Pinpoint the cell where the given text exists, returning its (X, Y) midpoint coordinate. 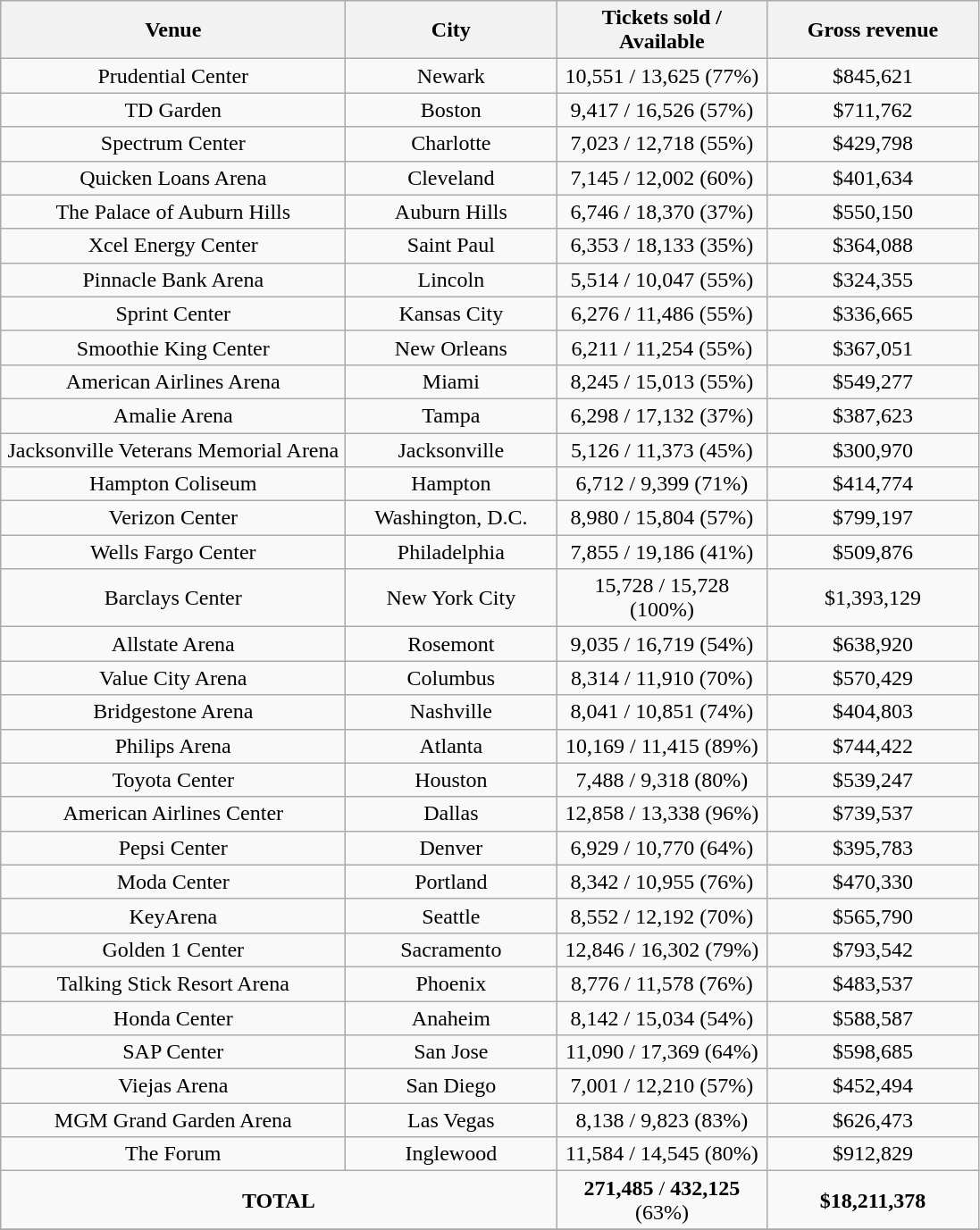
8,142 / 15,034 (54%) (662, 1017)
$565,790 (873, 916)
Columbus (451, 678)
$1,393,129 (873, 598)
Tickets sold / Available (662, 30)
Gross revenue (873, 30)
Kansas City (451, 314)
Jacksonville (451, 449)
10,169 / 11,415 (89%) (662, 746)
Prudential Center (173, 76)
Atlanta (451, 746)
Denver (451, 848)
Washington, D.C. (451, 518)
$588,587 (873, 1017)
Miami (451, 381)
New Orleans (451, 347)
Tampa (451, 415)
Bridgestone Arena (173, 712)
6,211 / 11,254 (55%) (662, 347)
$364,088 (873, 246)
$18,211,378 (873, 1201)
Quicken Loans Arena (173, 178)
$626,473 (873, 1120)
Venue (173, 30)
Honda Center (173, 1017)
Phoenix (451, 983)
8,342 / 10,955 (76%) (662, 882)
Hampton Coliseum (173, 484)
10,551 / 13,625 (77%) (662, 76)
Pepsi Center (173, 848)
$404,803 (873, 712)
9,035 / 16,719 (54%) (662, 644)
$324,355 (873, 280)
$550,150 (873, 212)
Rosemont (451, 644)
The Forum (173, 1154)
$395,783 (873, 848)
$570,429 (873, 678)
Viejas Arena (173, 1086)
8,314 / 11,910 (70%) (662, 678)
$739,537 (873, 814)
$845,621 (873, 76)
Sprint Center (173, 314)
8,980 / 15,804 (57%) (662, 518)
7,488 / 9,318 (80%) (662, 780)
City (451, 30)
6,746 / 18,370 (37%) (662, 212)
KeyArena (173, 916)
9,417 / 16,526 (57%) (662, 110)
$598,685 (873, 1052)
Hampton (451, 484)
Toyota Center (173, 780)
5,126 / 11,373 (45%) (662, 449)
7,023 / 12,718 (55%) (662, 144)
Philips Arena (173, 746)
Golden 1 Center (173, 950)
11,090 / 17,369 (64%) (662, 1052)
$711,762 (873, 110)
American Airlines Center (173, 814)
7,001 / 12,210 (57%) (662, 1086)
Portland (451, 882)
SAP Center (173, 1052)
The Palace of Auburn Hills (173, 212)
$509,876 (873, 552)
7,855 / 19,186 (41%) (662, 552)
$414,774 (873, 484)
6,276 / 11,486 (55%) (662, 314)
$483,537 (873, 983)
Amalie Arena (173, 415)
Barclays Center (173, 598)
Auburn Hills (451, 212)
$429,798 (873, 144)
5,514 / 10,047 (55%) (662, 280)
Las Vegas (451, 1120)
$401,634 (873, 178)
Xcel Energy Center (173, 246)
271,485 / 432,125 (63%) (662, 1201)
TOTAL (279, 1201)
$549,277 (873, 381)
Charlotte (451, 144)
$300,970 (873, 449)
$744,422 (873, 746)
$539,247 (873, 780)
Inglewood (451, 1154)
San Diego (451, 1086)
Allstate Arena (173, 644)
Cleveland (451, 178)
Dallas (451, 814)
Newark (451, 76)
Value City Arena (173, 678)
Sacramento (451, 950)
Boston (451, 110)
12,858 / 13,338 (96%) (662, 814)
$638,920 (873, 644)
$793,542 (873, 950)
$470,330 (873, 882)
8,041 / 10,851 (74%) (662, 712)
Philadelphia (451, 552)
Anaheim (451, 1017)
$387,623 (873, 415)
Moda Center (173, 882)
San Jose (451, 1052)
8,776 / 11,578 (76%) (662, 983)
$912,829 (873, 1154)
$336,665 (873, 314)
Lincoln (451, 280)
6,929 / 10,770 (64%) (662, 848)
Spectrum Center (173, 144)
Wells Fargo Center (173, 552)
8,552 / 12,192 (70%) (662, 916)
6,712 / 9,399 (71%) (662, 484)
7,145 / 12,002 (60%) (662, 178)
Saint Paul (451, 246)
Pinnacle Bank Arena (173, 280)
Verizon Center (173, 518)
8,138 / 9,823 (83%) (662, 1120)
American Airlines Arena (173, 381)
6,298 / 17,132 (37%) (662, 415)
MGM Grand Garden Arena (173, 1120)
$452,494 (873, 1086)
$799,197 (873, 518)
TD Garden (173, 110)
15,728 / 15,728 (100%) (662, 598)
Nashville (451, 712)
Jacksonville Veterans Memorial Arena (173, 449)
Houston (451, 780)
8,245 / 15,013 (55%) (662, 381)
12,846 / 16,302 (79%) (662, 950)
6,353 / 18,133 (35%) (662, 246)
Seattle (451, 916)
Smoothie King Center (173, 347)
New York City (451, 598)
$367,051 (873, 347)
11,584 / 14,545 (80%) (662, 1154)
Talking Stick Resort Arena (173, 983)
